Identify which cell holds the provided text, then report its (x, y) central coordinate. 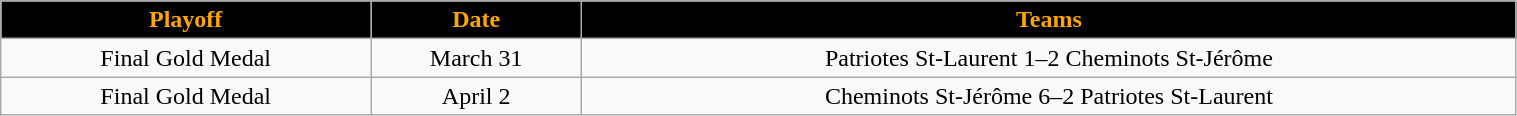
Cheminots St-Jérôme 6–2 Patriotes St-Laurent (1049, 96)
April 2 (476, 96)
Date (476, 20)
Teams (1049, 20)
March 31 (476, 58)
Playoff (186, 20)
Patriotes St-Laurent 1–2 Cheminots St-Jérôme (1049, 58)
